Extract the (x, y) coordinate from the center of the cell holding the provided text.  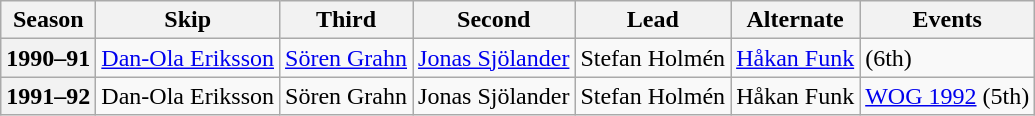
Events (948, 20)
Second (494, 20)
(6th) (948, 58)
WOG 1992 (5th) (948, 96)
Third (346, 20)
Season (48, 20)
Skip (188, 20)
1990–91 (48, 58)
Alternate (796, 20)
1991–92 (48, 96)
Lead (653, 20)
